Detect which cell encompasses the target text, then output its [x, y] center coordinate. 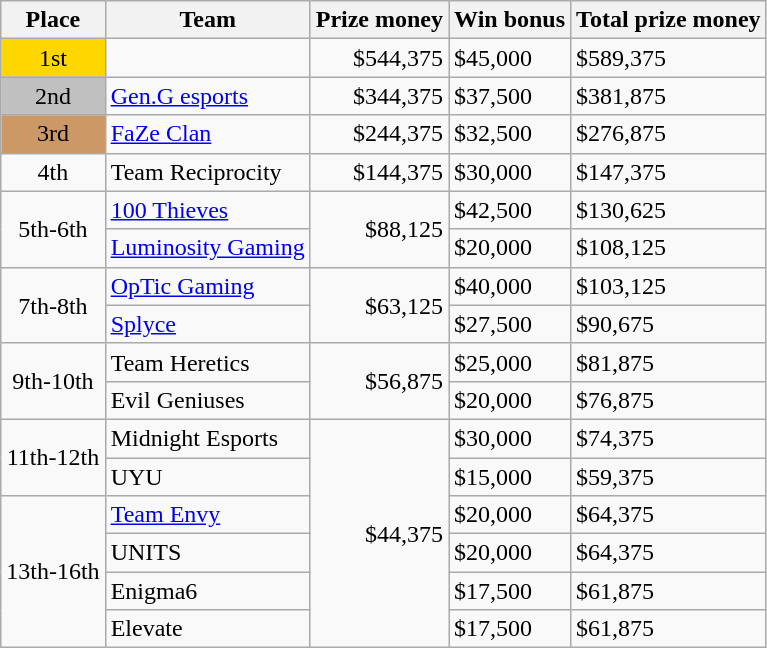
Enigma6 [208, 591]
Team [208, 20]
FaZe Clan [208, 134]
Team Reciprocity [208, 172]
$130,625 [668, 210]
$74,375 [668, 438]
1st [53, 58]
$544,375 [379, 58]
$103,125 [668, 286]
13th-16th [53, 572]
7th-8th [53, 305]
Luminosity Gaming [208, 248]
$63,125 [379, 305]
2nd [53, 96]
Evil Geniuses [208, 400]
$344,375 [379, 96]
Team Heretics [208, 362]
$244,375 [379, 134]
5th-6th [53, 229]
Gen.G esports [208, 96]
100 Thieves [208, 210]
$88,125 [379, 229]
$56,875 [379, 381]
$44,375 [379, 533]
3rd [53, 134]
Team Envy [208, 515]
9th-10th [53, 381]
$589,375 [668, 58]
$37,500 [510, 96]
Win bonus [510, 20]
$40,000 [510, 286]
$276,875 [668, 134]
4th [53, 172]
$381,875 [668, 96]
$90,675 [668, 324]
$108,125 [668, 248]
Place [53, 20]
Midnight Esports [208, 438]
$76,875 [668, 400]
$147,375 [668, 172]
UYU [208, 477]
Elevate [208, 629]
11th-12th [53, 457]
$81,875 [668, 362]
$15,000 [510, 477]
$25,000 [510, 362]
UNITS [208, 553]
$42,500 [510, 210]
Splyce [208, 324]
$27,500 [510, 324]
$144,375 [379, 172]
$32,500 [510, 134]
OpTic Gaming [208, 286]
$45,000 [510, 58]
$59,375 [668, 477]
Prize money [379, 20]
Total prize money [668, 20]
